Find where the given text appears and provide that cell's center as [X, Y] coordinate. 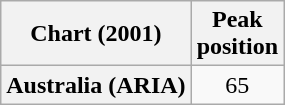
65 [237, 85]
Peak position [237, 34]
Australia (ARIA) [96, 85]
Chart (2001) [96, 34]
